Locate the cell with the specified text and output its (x, y) center coordinate. 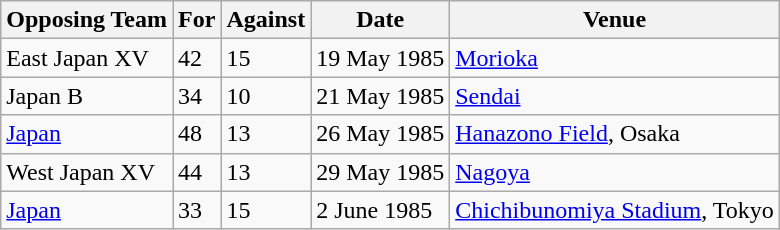
21 May 1985 (380, 96)
Against (266, 20)
26 May 1985 (380, 134)
For (197, 20)
29 May 1985 (380, 172)
2 June 1985 (380, 210)
Japan B (87, 96)
19 May 1985 (380, 58)
Venue (615, 20)
West Japan XV (87, 172)
Nagoya (615, 172)
33 (197, 210)
48 (197, 134)
Chichibunomiya Stadium, Tokyo (615, 210)
Morioka (615, 58)
Hanazono Field, Osaka (615, 134)
42 (197, 58)
Opposing Team (87, 20)
44 (197, 172)
East Japan XV (87, 58)
10 (266, 96)
Date (380, 20)
Sendai (615, 96)
34 (197, 96)
